Detect which cell encompasses the target text, then output its (X, Y) center coordinate. 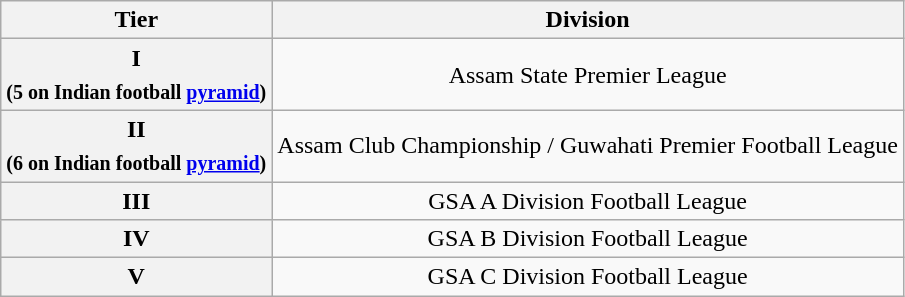
GSA B Division Football League (588, 239)
II(6 on Indian football pyramid) (136, 146)
Tier (136, 20)
Assam State Premier League (588, 74)
V (136, 277)
IV (136, 239)
Division (588, 20)
GSA C Division Football League (588, 277)
Assam Club Championship / Guwahati Premier Football League (588, 146)
I(5 on Indian football pyramid) (136, 74)
III (136, 201)
GSA A Division Football League (588, 201)
